Output the [X, Y] coordinate of the center of the cell containing the given text.  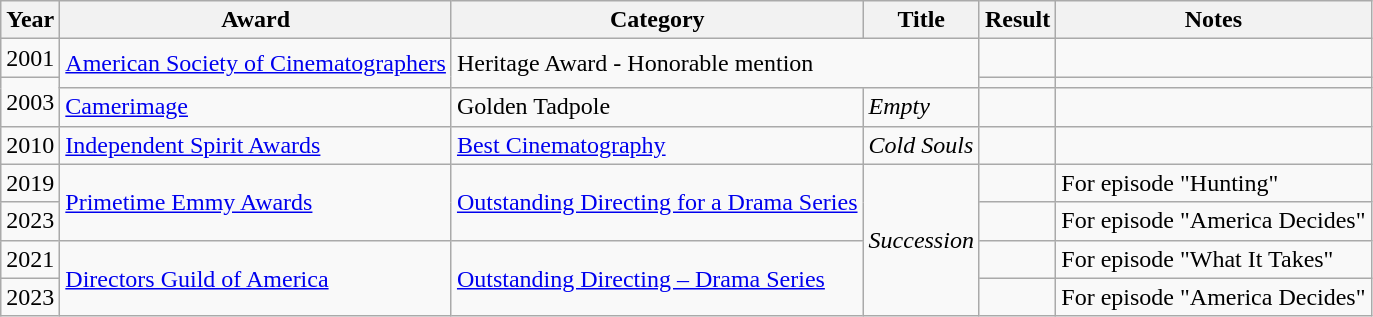
Result [1017, 20]
For episode "What It Takes" [1214, 259]
Golden Tadpole [657, 107]
Outstanding Directing for a Drama Series [657, 202]
Notes [1214, 20]
Camerimage [256, 107]
2010 [30, 145]
Best Cinematography [657, 145]
Title [921, 20]
American Society of Cinematographers [256, 64]
2001 [30, 58]
2021 [30, 259]
Directors Guild of America [256, 278]
Independent Spirit Awards [256, 145]
For episode "Hunting" [1214, 183]
Empty [921, 107]
Category [657, 20]
Cold Souls [921, 145]
Heritage Award - Honorable mention [715, 64]
2003 [30, 102]
2019 [30, 183]
Award [256, 20]
Primetime Emmy Awards [256, 202]
Outstanding Directing – Drama Series [657, 278]
Year [30, 20]
Succession [921, 240]
